Determine the (X, Y) coordinate at the center of the cell enclosing the given text.  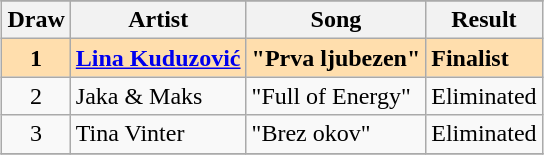
Tina Vinter (158, 134)
1 (36, 58)
Draw (36, 20)
Jaka & Maks (158, 96)
Artist (158, 20)
Lina Kuduzović (158, 58)
3 (36, 134)
Result (484, 20)
"Brez okov" (336, 134)
2 (36, 96)
Finalist (484, 58)
Song (336, 20)
"Prva ljubezen" (336, 58)
"Full of Energy" (336, 96)
